Extract the [x, y] coordinate from the center of the cell holding the provided text.  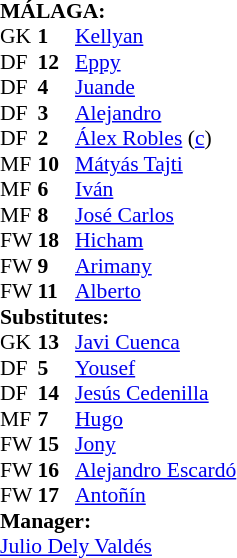
15 [57, 445]
José Carlos [156, 215]
8 [57, 215]
10 [57, 164]
9 [57, 266]
11 [57, 291]
18 [57, 241]
Alejandro [156, 113]
5 [57, 368]
Antoñín [156, 495]
Manager: [118, 521]
2 [57, 139]
Alberto [156, 291]
6 [57, 189]
Alejandro Escardó [156, 470]
3 [57, 113]
13 [57, 343]
Substitutes: [118, 317]
7 [57, 419]
Kellyan [156, 37]
1 [57, 37]
Eppy [156, 62]
Javi Cuenca [156, 343]
Jesús Cedenilla [156, 393]
Mátyás Tajti [156, 164]
Jony [156, 445]
Álex Robles (c) [156, 139]
Hugo [156, 419]
Iván [156, 189]
Arimany [156, 266]
17 [57, 495]
4 [57, 87]
Yousef [156, 368]
12 [57, 62]
14 [57, 393]
16 [57, 470]
Juande [156, 87]
Hicham [156, 241]
